Return the [x, y] coordinate for the center point of the cell that contains the specified text.  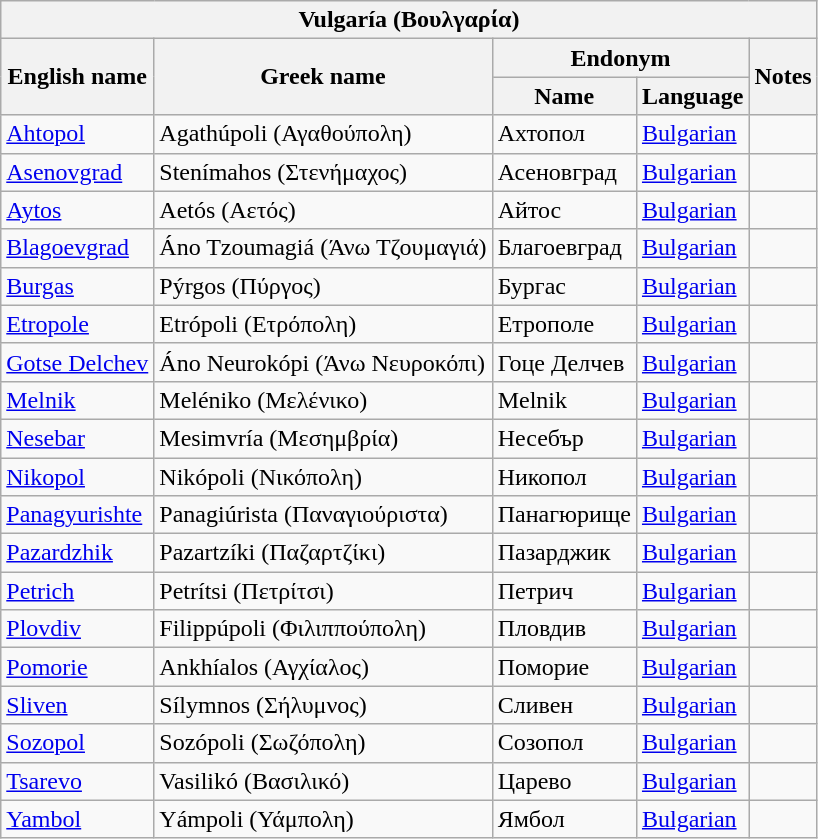
Pýrgos (Πύργος) [323, 286]
Айтос [564, 210]
Endonym [620, 58]
Etrópoli (Ετρόπολη) [323, 324]
Blagoevgrad [78, 248]
Царево [564, 781]
Petrítsi (Πετρίτσι) [323, 591]
Гоце Делчев [564, 362]
Language [692, 96]
Gotse Delchev [78, 362]
Burgas [78, 286]
Nesebar [78, 438]
Tsarevo [78, 781]
Pazardzhik [78, 553]
Panagiúrista (Παναγιούριστα) [323, 515]
Sozópoli (Σωζόπολη) [323, 743]
Ankhíalos (Αγχίαλος) [323, 667]
Созопол [564, 743]
Stenímahos (Στενήμαχος) [323, 172]
Agathúpoli (Αγαθούπολη) [323, 134]
Aetós (Αετός) [323, 210]
Sliven [78, 705]
Asenovgrad [78, 172]
Pomorie [78, 667]
Meléniko (Μελένικο) [323, 400]
Áno Tzoumagiá (Άνω Τζουμαγιά) [323, 248]
Petrich [78, 591]
Ахтопол [564, 134]
Vasilikó (Βασιλικό) [323, 781]
Greek name [323, 77]
Nikópoli (Νικόπολη) [323, 477]
Notes [783, 77]
Ahtopol [78, 134]
Vulgaría (Βουλγαρία) [409, 20]
Благоевград [564, 248]
Етрополе [564, 324]
Поморие [564, 667]
Асеновград [564, 172]
Pazartzíki (Παζαρτζίκι) [323, 553]
Panagyurishte [78, 515]
Yambol [78, 819]
Filippúpoli (Φιλιππούπολη) [323, 629]
Mesimvría (Μεσημβρία) [323, 438]
Ямбол [564, 819]
Пловдив [564, 629]
Name [564, 96]
Сливен [564, 705]
Пазарджик [564, 553]
English name [78, 77]
Etropole [78, 324]
Aytos [78, 210]
Никопол [564, 477]
Петрич [564, 591]
Plovdiv [78, 629]
Sílymnos (Σήλυμνος) [323, 705]
Áno Neurokópi (Άνω Νευροκόπι) [323, 362]
Yámpoli (Υάμπολη) [323, 819]
Несебър [564, 438]
Бургас [564, 286]
Панагюрище [564, 515]
Sozopol [78, 743]
Nikopol [78, 477]
